Capture the cell that displays the provided text and extract its (X, Y) central coordinate. 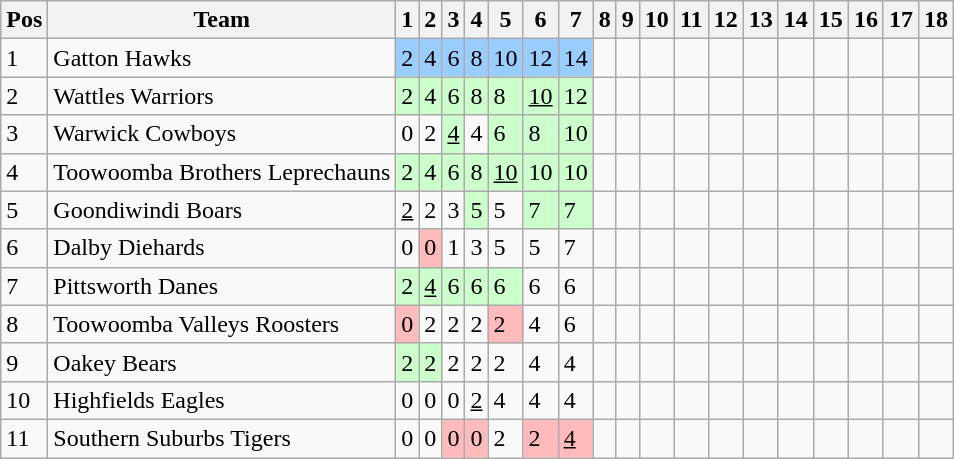
Oakey Bears (222, 362)
Warwick Cowboys (222, 134)
13 (760, 20)
Toowoomba Valleys Roosters (222, 324)
Toowoomba Brothers Leprechauns (222, 172)
Team (222, 20)
17 (900, 20)
Goondiwindi Boars (222, 210)
Pittsworth Danes (222, 286)
15 (830, 20)
Pos (24, 20)
Highfields Eagles (222, 400)
16 (866, 20)
18 (936, 20)
Gatton Hawks (222, 58)
Wattles Warriors (222, 96)
Dalby Diehards (222, 248)
Southern Suburbs Tigers (222, 438)
